Extract the (X, Y) coordinate from the center of the cell holding the provided text.  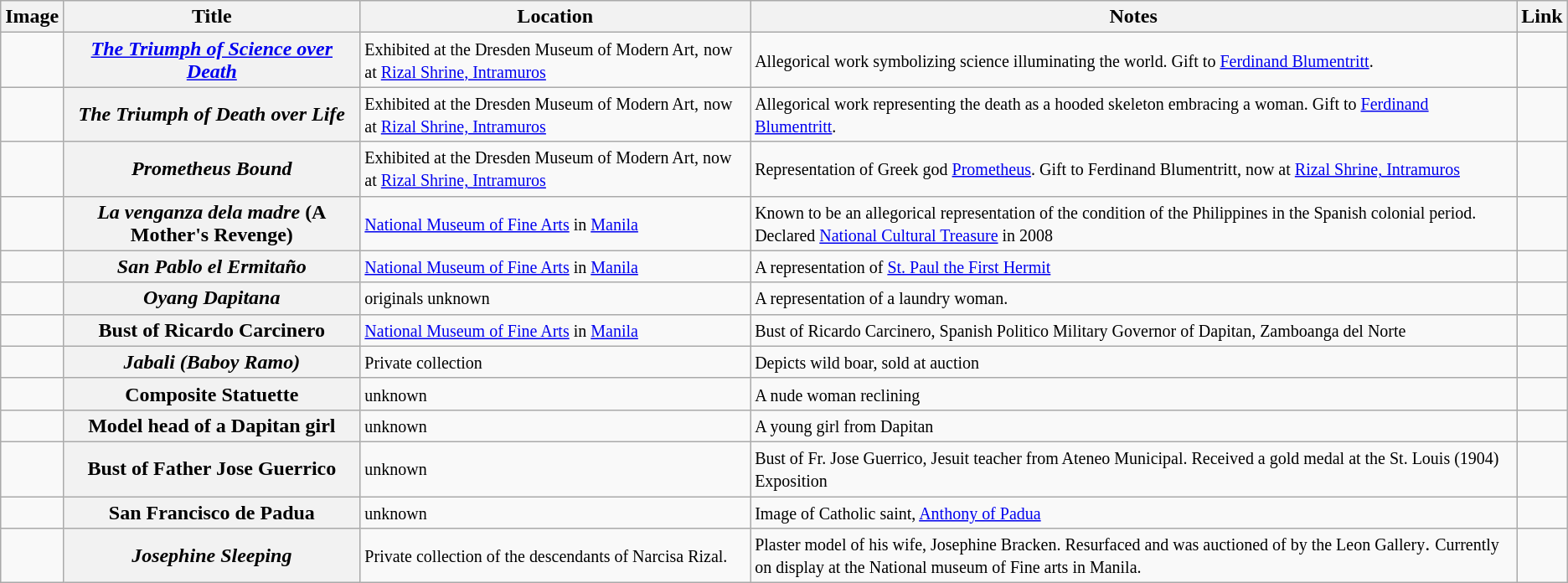
A young girl from Dapitan (1134, 426)
Bust of Father Jose Guerrico (212, 469)
Representation of Greek god Prometheus. Gift to Ferdinand Blumentritt, now at Rizal Shrine, Intramuros (1134, 169)
Bust of Ricardo Carcinero, Spanish Politico Military Governor of Dapitan, Zamboanga del Norte (1134, 330)
Bust of Ricardo Carcinero (212, 330)
Link (1542, 17)
Bust of Fr. Jose Guerrico, Jesuit teacher from Ateneo Municipal. Received a gold medal at the St. Louis (1904) Exposition (1134, 469)
originals unknown (555, 298)
Composite Statuette (212, 394)
Image of Catholic saint, Anthony of Padua (1134, 512)
La venganza dela madre (A Mother's Revenge) (212, 223)
Notes (1134, 17)
Oyang Dapitana (212, 298)
Depicts wild boar, sold at auction (1134, 362)
Image (32, 17)
Josephine Sleeping (212, 556)
Jabali (Baboy Ramo) (212, 362)
Model head of a Dapitan girl (212, 426)
A representation of a laundry woman. (1134, 298)
Private collection of the descendants of Narcisa Rizal. (555, 556)
Location (555, 17)
San Francisco de Padua (212, 512)
The Triumph of Death over Life (212, 114)
A representation of St. Paul the First Hermit (1134, 266)
Allegorical work symbolizing science illuminating the world. Gift to Ferdinand Blumentritt. (1134, 60)
Allegorical work representing the death as a hooded skeleton embracing a woman. Gift to Ferdinand Blumentritt. (1134, 114)
Prometheus Bound (212, 169)
The Triumph of Science over Death (212, 60)
Private collection (555, 362)
Title (212, 17)
A nude woman reclining (1134, 394)
San Pablo el Ermitaño (212, 266)
